Detect which cell encompasses the target text, then output its [x, y] center coordinate. 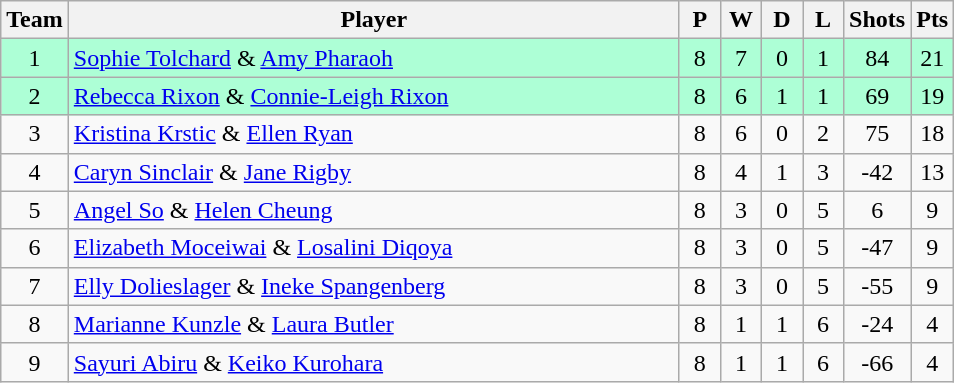
Elizabeth Moceiwai & Losalini Diqoya [374, 248]
Sayuri Abiru & Keiko Kurohara [374, 362]
-47 [878, 248]
Marianne Kunzle & Laura Butler [374, 324]
13 [932, 172]
69 [878, 96]
-66 [878, 362]
D [782, 20]
W [740, 20]
Player [374, 20]
19 [932, 96]
Angel So & Helen Cheung [374, 210]
Sophie Tolchard & Amy Pharaoh [374, 58]
Elly Dolieslager & Ineke Spangenberg [374, 286]
75 [878, 134]
Kristina Krstic & Ellen Ryan [374, 134]
L [824, 20]
21 [932, 58]
P [700, 20]
-24 [878, 324]
-55 [878, 286]
Team [35, 20]
Shots [878, 20]
Pts [932, 20]
-42 [878, 172]
18 [932, 134]
Caryn Sinclair & Jane Rigby [374, 172]
84 [878, 58]
Rebecca Rixon & Connie-Leigh Rixon [374, 96]
